Identify which cell holds the provided text, then report its [x, y] central coordinate. 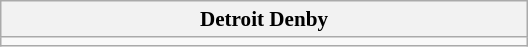
Detroit Denby [264, 18]
